Locate the cell with the specified text and output its (X, Y) center coordinate. 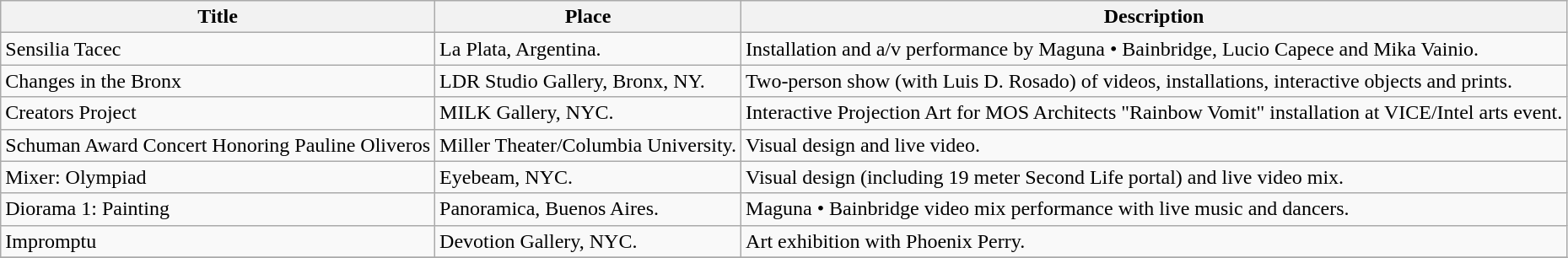
Title (218, 17)
Visual design and live video. (1154, 145)
Creators Project (218, 113)
Mixer: Olympiad (218, 177)
Maguna • Bainbridge video mix performance with live music and dancers. (1154, 209)
La Plata, Argentina. (589, 49)
Changes in the Bronx (218, 81)
MILK Gallery, NYC. (589, 113)
Schuman Award Concert Honoring Pauline Oliveros (218, 145)
Eyebeam, NYC. (589, 177)
Place (589, 17)
Impromptu (218, 241)
Two-person show (with Luis D. Rosado) of videos, installations, interactive objects and prints. (1154, 81)
Diorama 1: Painting (218, 209)
Panoramica, Buenos Aires. (589, 209)
Devotion Gallery, NYC. (589, 241)
Visual design (including 19 meter Second Life portal) and live video mix. (1154, 177)
Interactive Projection Art for MOS Architects "Rainbow Vomit" installation at VICE/Intel arts event. (1154, 113)
Description (1154, 17)
Installation and a/v performance by Maguna • Bainbridge, Lucio Capece and Mika Vainio. (1154, 49)
LDR Studio Gallery, Bronx, NY. (589, 81)
Art exhibition with Phoenix Perry. (1154, 241)
Sensilia Tacec (218, 49)
Miller Theater/Columbia University. (589, 145)
